Output the (X, Y) coordinate of the center of the cell containing the given text.  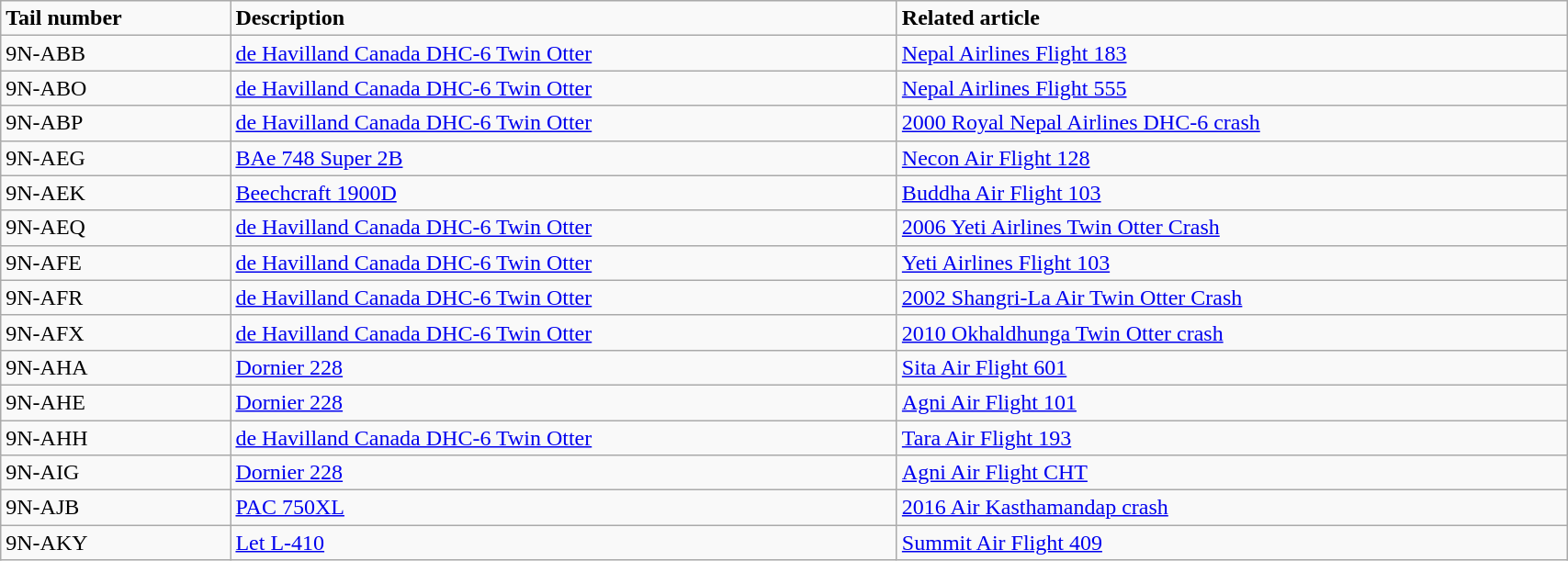
9N-ABB (116, 53)
Beechcraft 1900D (564, 193)
2010 Okhaldhunga Twin Otter crash (1231, 332)
Necon Air Flight 128 (1231, 158)
9N-AFX (116, 332)
2000 Royal Nepal Airlines DHC-6 crash (1231, 123)
9N-AEQ (116, 228)
Nepal Airlines Flight 555 (1231, 88)
9N-AHA (116, 367)
Sita Air Flight 601 (1231, 367)
9N-AKY (116, 543)
Tail number (116, 18)
2006 Yeti Airlines Twin Otter Crash (1231, 228)
Tara Air Flight 193 (1231, 438)
9N-AJB (116, 508)
9N-AFE (116, 263)
9N-ABP (116, 123)
2016 Air Kasthamandap crash (1231, 508)
9N-ABO (116, 88)
PAC 750XL (564, 508)
Yeti Airlines Flight 103 (1231, 263)
Summit Air Flight 409 (1231, 543)
9N-AIG (116, 473)
Agni Air Flight CHT (1231, 473)
9N-AFR (116, 297)
9N-AEG (116, 158)
9N-AHE (116, 402)
9N-AHH (116, 438)
9N-AEK (116, 193)
Buddha Air Flight 103 (1231, 193)
Description (564, 18)
2002 Shangri-La Air Twin Otter Crash (1231, 297)
Nepal Airlines Flight 183 (1231, 53)
BAe 748 Super 2B (564, 158)
Related article (1231, 18)
Agni Air Flight 101 (1231, 402)
Let L-410 (564, 543)
